Detect which cell encompasses the target text, then output its [X, Y] center coordinate. 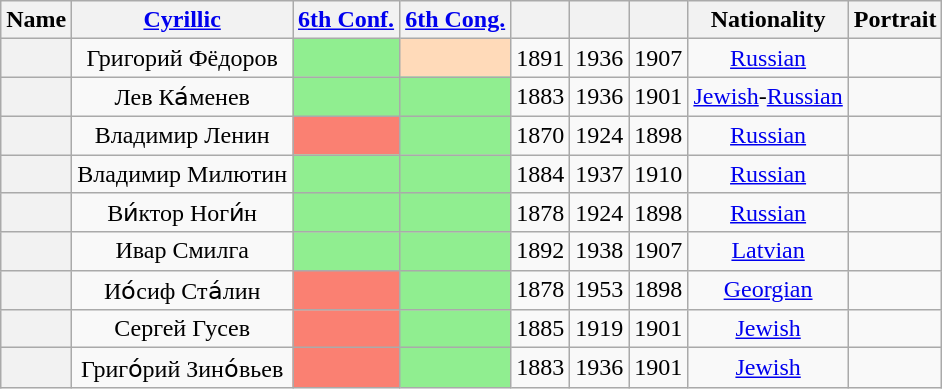
Григо́рий Зино́вьев [182, 368]
Cyrillic [182, 20]
1938 [600, 251]
Владимир Милютин [182, 173]
Latvian [768, 251]
1937 [600, 173]
1870 [540, 135]
Ви́ктор Ноги́н [182, 213]
Ио́сиф Ста́лин [182, 290]
1891 [540, 58]
Georgian [768, 290]
Jewish-Russian [768, 97]
1910 [658, 173]
Name [36, 20]
1953 [600, 290]
Portrait [895, 20]
Сергей Гусев [182, 329]
Лев Ка́менев [182, 97]
1919 [600, 329]
1892 [540, 251]
Nationality [768, 20]
Ивар Смилга [182, 251]
6th Cong. [456, 20]
6th Conf. [346, 20]
Владимир Ленин [182, 135]
1885 [540, 329]
1884 [540, 173]
Григорий Фёдоров [182, 58]
